For the text-containing cell, return its midpoint in [x, y] coordinate format. 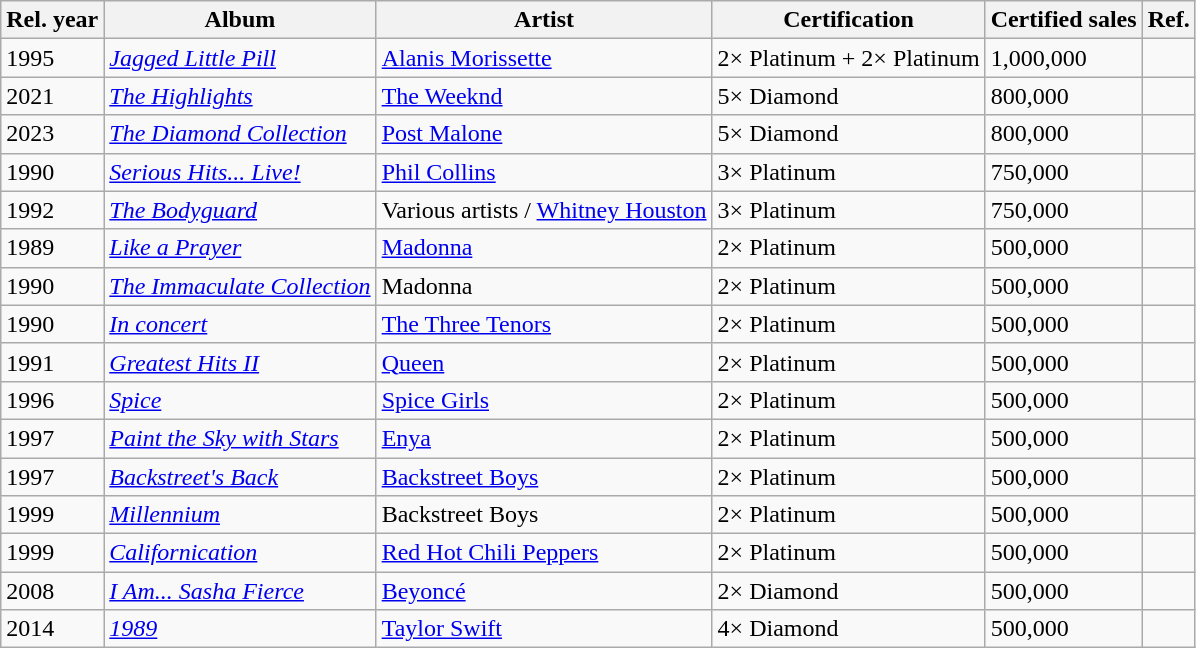
Various artists / Whitney Houston [544, 210]
1,000,000 [1064, 58]
The Weeknd [544, 96]
2008 [52, 591]
Millennium [240, 515]
2021 [52, 96]
1991 [52, 362]
2023 [52, 134]
Ref. [1168, 20]
Taylor Swift [544, 629]
Paint the Sky with Stars [240, 438]
4× Diamond [848, 629]
The Three Tenors [544, 324]
2× Diamond [848, 591]
Artist [544, 20]
Spice Girls [544, 400]
In concert [240, 324]
Alanis Morissette [544, 58]
The Bodyguard [240, 210]
Like a Prayer [240, 248]
Album [240, 20]
Rel. year [52, 20]
Enya [544, 438]
2× Platinum + 2× Platinum [848, 58]
Queen [544, 362]
1995 [52, 58]
Post Malone [544, 134]
1996 [52, 400]
I Am... Sasha Fierce [240, 591]
Backstreet's Back [240, 477]
Serious Hits... Live! [240, 172]
1992 [52, 210]
Beyoncé [544, 591]
2014 [52, 629]
Spice [240, 400]
Phil Collins [544, 172]
Greatest Hits II [240, 362]
Jagged Little Pill [240, 58]
The Immaculate Collection [240, 286]
Californication [240, 553]
The Highlights [240, 96]
Red Hot Chili Peppers [544, 553]
Certified sales [1064, 20]
The Diamond Collection [240, 134]
Certification [848, 20]
